From the cell containing the given text, extract its center point as [X, Y] coordinate. 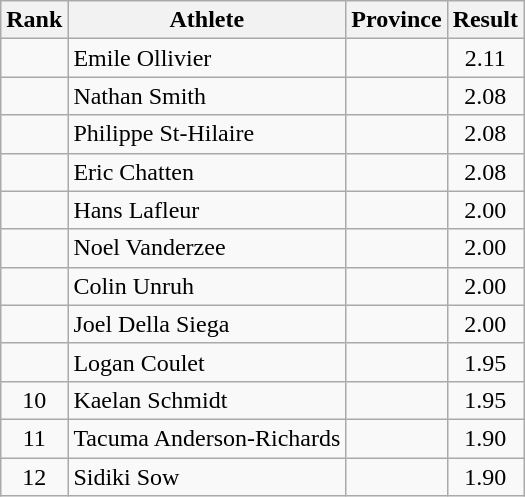
Tacuma Anderson-Richards [207, 438]
Hans Lafleur [207, 210]
Nathan Smith [207, 96]
Province [396, 20]
Noel Vanderzee [207, 248]
Kaelan Schmidt [207, 400]
Result [485, 20]
2.11 [485, 58]
12 [34, 477]
Eric Chatten [207, 172]
Logan Coulet [207, 362]
Rank [34, 20]
10 [34, 400]
Emile Ollivier [207, 58]
Athlete [207, 20]
Sidiki Sow [207, 477]
Colin Unruh [207, 286]
Philippe St-Hilaire [207, 134]
Joel Della Siega [207, 324]
11 [34, 438]
